Capture the cell that displays the provided text and extract its [X, Y] central coordinate. 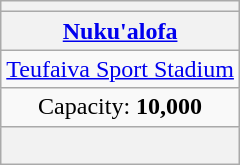
Nuku'alofa [120, 31]
Capacity: 10,000 [120, 107]
Teufaiva Sport Stadium [120, 69]
